Output the (x, y) coordinate of the center of the cell containing the given text.  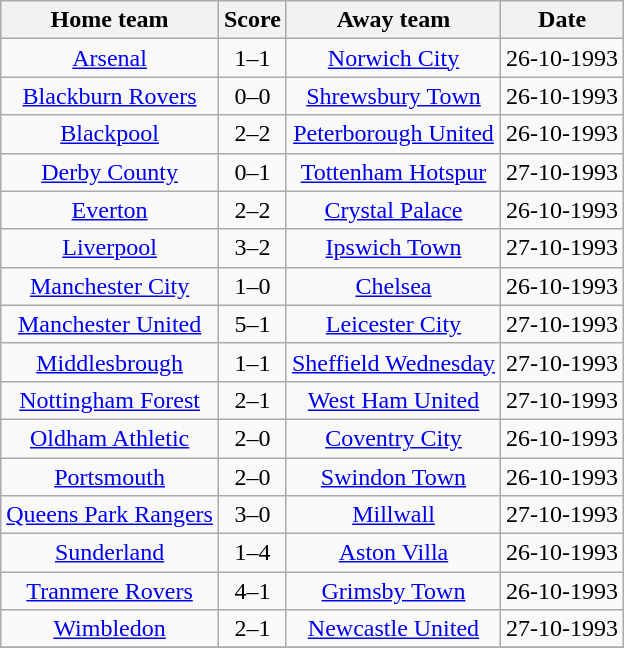
Manchester United (110, 324)
Tottenham Hotspur (393, 172)
1–4 (252, 553)
4–1 (252, 591)
Home team (110, 20)
5–1 (252, 324)
Newcastle United (393, 629)
Portsmouth (110, 477)
Score (252, 20)
Sunderland (110, 553)
Arsenal (110, 58)
Blackpool (110, 134)
Peterborough United (393, 134)
Ipswich Town (393, 248)
Shrewsbury Town (393, 96)
Coventry City (393, 438)
Queens Park Rangers (110, 515)
0–1 (252, 172)
Chelsea (393, 286)
Derby County (110, 172)
Everton (110, 210)
Middlesbrough (110, 362)
Date (562, 20)
Away team (393, 20)
West Ham United (393, 400)
Nottingham Forest (110, 400)
Liverpool (110, 248)
Sheffield Wednesday (393, 362)
Crystal Palace (393, 210)
Tranmere Rovers (110, 591)
0–0 (252, 96)
Swindon Town (393, 477)
Leicester City (393, 324)
1–0 (252, 286)
Manchester City (110, 286)
3–0 (252, 515)
3–2 (252, 248)
Blackburn Rovers (110, 96)
Norwich City (393, 58)
Aston Villa (393, 553)
Millwall (393, 515)
Oldham Athletic (110, 438)
Wimbledon (110, 629)
Grimsby Town (393, 591)
